Pinpoint the cell where the given text exists, returning its (x, y) midpoint coordinate. 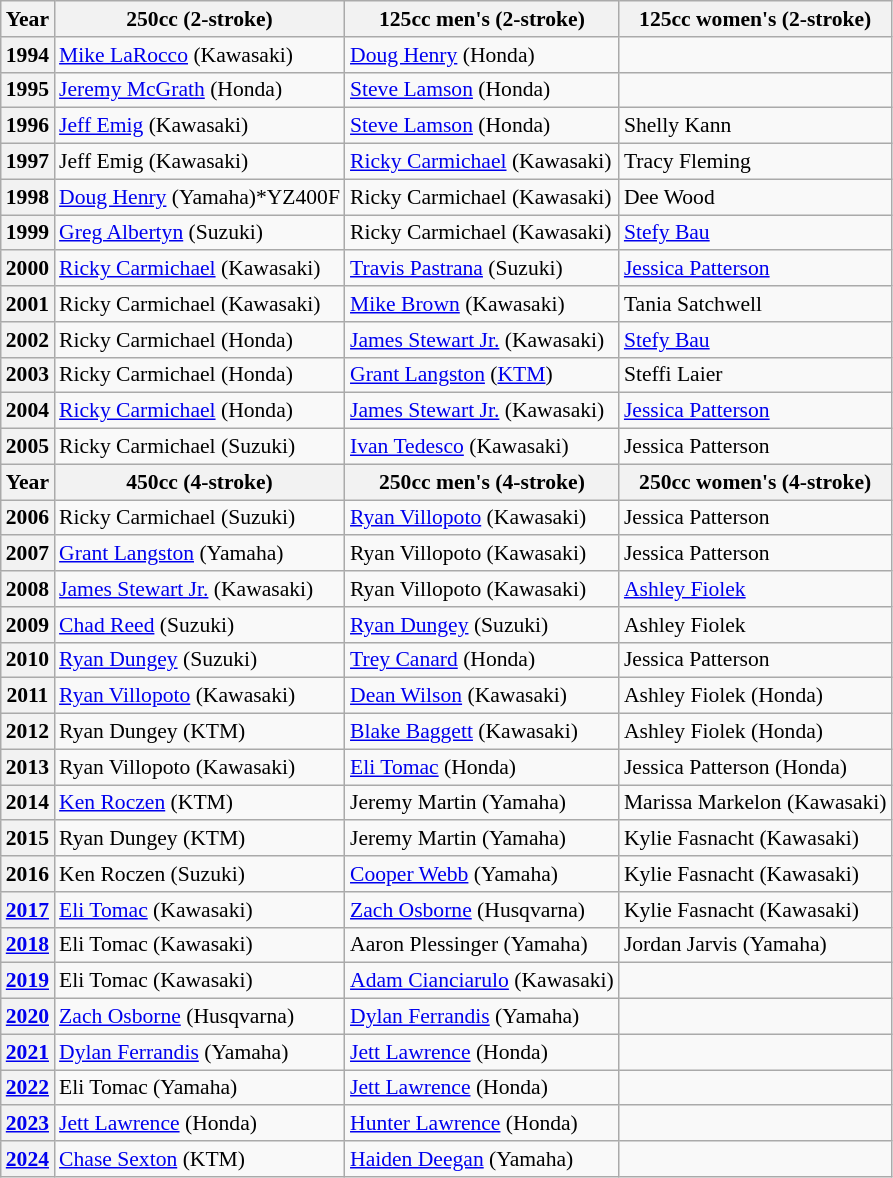
125cc women's (2-stroke) (756, 19)
250cc women's (4-stroke) (756, 482)
Jeremy McGrath (Honda) (200, 90)
1999 (28, 233)
2016 (28, 874)
2003 (28, 375)
Grant Langston (KTM) (482, 375)
2020 (28, 1017)
2019 (28, 981)
2022 (28, 1088)
Aaron Plessinger (Yamaha) (482, 945)
2006 (28, 518)
Dee Wood (756, 197)
2018 (28, 945)
2015 (28, 839)
2012 (28, 732)
Chase Sexton (KTM) (200, 1159)
125cc men's (2-stroke) (482, 19)
Jessica Patterson (Honda) (756, 767)
Jordan Jarvis (Yamaha) (756, 945)
1997 (28, 162)
1996 (28, 126)
Trey Canard (Honda) (482, 660)
2002 (28, 340)
250cc men's (4-stroke) (482, 482)
Shelly Kann (756, 126)
1994 (28, 55)
2024 (28, 1159)
2011 (28, 696)
Eli Tomac (Yamaha) (200, 1088)
Greg Albertyn (Suzuki) (200, 233)
2000 (28, 269)
2004 (28, 411)
Marissa Markelon (Kawasaki) (756, 803)
Ken Roczen (KTM) (200, 803)
2005 (28, 447)
2023 (28, 1124)
Cooper Webb (Yamaha) (482, 874)
Tracy Fleming (756, 162)
Eli Tomac (Honda) (482, 767)
Mike Brown (Kawasaki) (482, 304)
250cc (2-stroke) (200, 19)
Doug Henry (Honda) (482, 55)
450cc (4-stroke) (200, 482)
2001 (28, 304)
2010 (28, 660)
Mike LaRocco (Kawasaki) (200, 55)
Doug Henry (Yamaha)*YZ400F (200, 197)
Dean Wilson (Kawasaki) (482, 696)
Tania Satchwell (756, 304)
1995 (28, 90)
Blake Baggett (Kawasaki) (482, 732)
Ken Roczen (Suzuki) (200, 874)
2007 (28, 554)
Steffi Laier (756, 375)
Adam Cianciarulo (Kawasaki) (482, 981)
Chad Reed (Suzuki) (200, 625)
2014 (28, 803)
Hunter Lawrence (Honda) (482, 1124)
2008 (28, 589)
2009 (28, 625)
2013 (28, 767)
2017 (28, 910)
1998 (28, 197)
Haiden Deegan (Yamaha) (482, 1159)
Grant Langston (Yamaha) (200, 554)
Ivan Tedesco (Kawasaki) (482, 447)
Travis Pastrana (Suzuki) (482, 269)
2021 (28, 1052)
